For the text-containing cell, return its midpoint in [x, y] coordinate format. 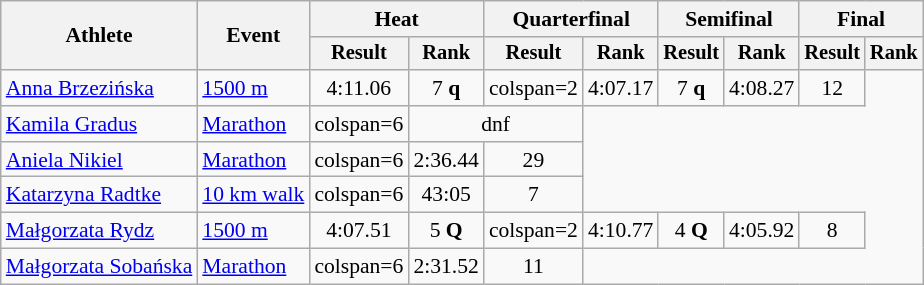
Kamila Gradus [100, 124]
Heat [396, 19]
Semifinal [728, 19]
5 Q [446, 231]
4 Q [691, 231]
4:05.92 [762, 231]
Katarzyna Radtke [100, 195]
43:05 [446, 195]
4:10.77 [620, 231]
Anna Brzezińska [100, 88]
29 [534, 160]
4:08.27 [762, 88]
Małgorzata Rydz [100, 231]
4:07.51 [358, 231]
dnf [496, 124]
Aniela Nikiel [100, 160]
Athlete [100, 36]
10 km walk [253, 195]
4:07.17 [620, 88]
Final [860, 19]
4:11.06 [358, 88]
Event [253, 36]
Małgorzata Sobańska [100, 267]
2:31.52 [446, 267]
12 [832, 88]
2:36.44 [446, 160]
11 [534, 267]
8 [832, 231]
Quarterfinal [572, 19]
7 [534, 195]
